For the text-containing cell, return its midpoint in [x, y] coordinate format. 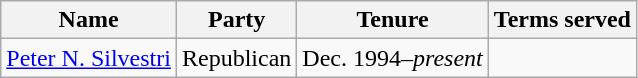
Peter N. Silvestri [89, 58]
Terms served [562, 20]
Name [89, 20]
Dec. 1994–present [392, 58]
Tenure [392, 20]
Republican [236, 58]
Party [236, 20]
